Output the (x, y) coordinate of the center of the cell containing the given text.  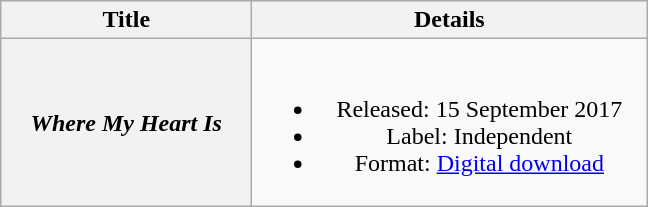
Details (450, 20)
Title (126, 20)
Released: 15 September 2017Label: IndependentFormat: Digital download (450, 122)
Where My Heart Is (126, 122)
